For the text-containing cell, return its midpoint in [x, y] coordinate format. 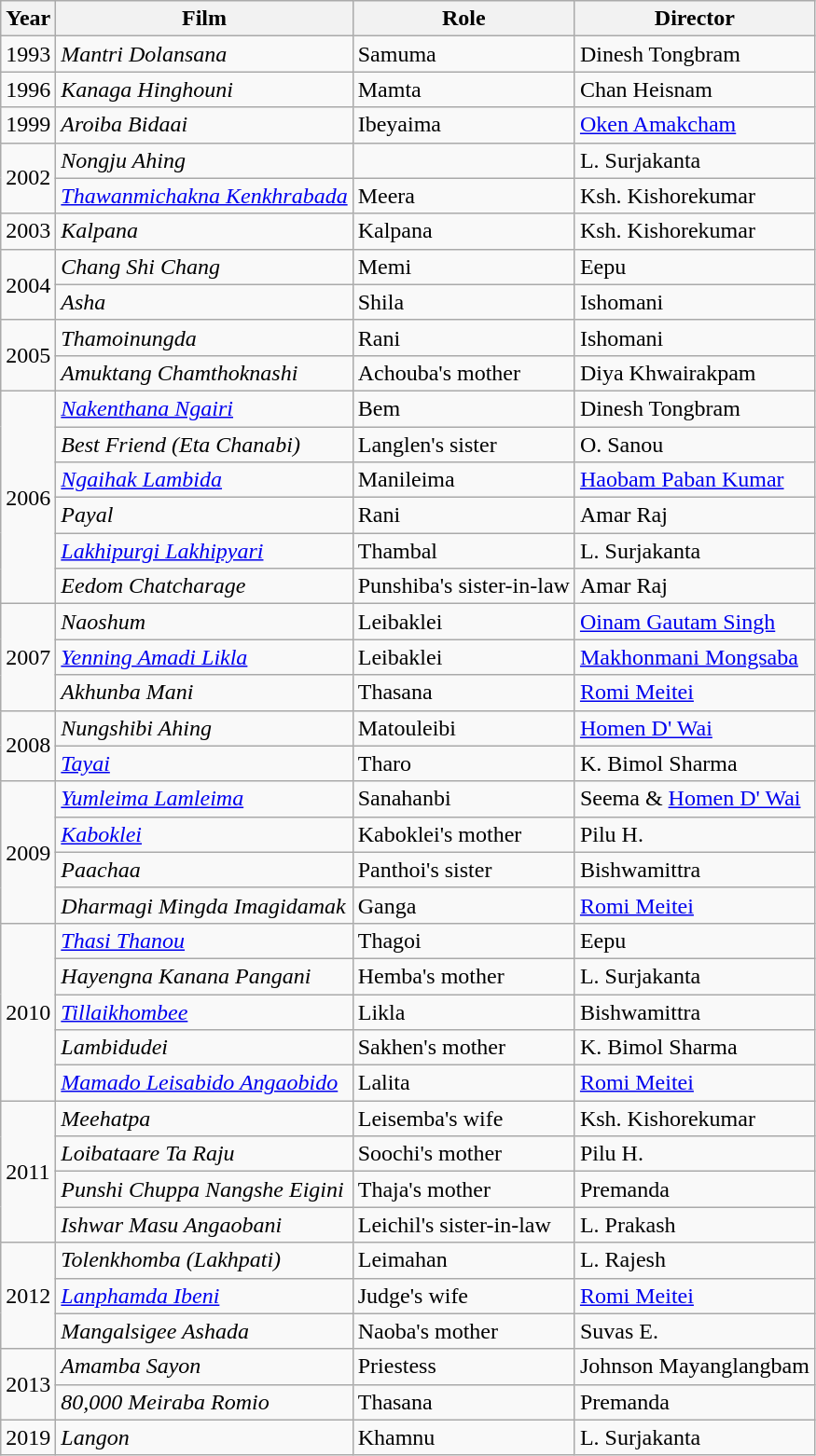
2009 [28, 852]
Asha [204, 302]
O. Sanou [694, 445]
Matouleibi [463, 728]
Johnson Mayanglangbam [694, 1367]
Diya Khwairakpam [694, 373]
2002 [28, 178]
Chan Heisnam [694, 89]
1993 [28, 54]
Achouba's mother [463, 373]
2003 [28, 231]
Lakhipurgi Lakhipyari [204, 551]
Leisemba's wife [463, 1119]
Leimahan [463, 1260]
Lambidudei [204, 1048]
Priestess [463, 1367]
Akhunba Mani [204, 693]
Memi [463, 267]
Hemba's mother [463, 976]
Ibeyaima [463, 125]
Role [463, 19]
Thamoinungda [204, 337]
2007 [28, 657]
2010 [28, 1011]
Nongju Ahing [204, 160]
Paachaa [204, 870]
2012 [28, 1296]
Haobam Paban Kumar [694, 480]
Naoshum [204, 622]
Suvas E. [694, 1331]
Langlen's sister [463, 445]
Film [204, 19]
Thawanmichakna Kenkhrabada [204, 196]
Khamnu [463, 1437]
2005 [28, 355]
Makhonmani Mongsaba [694, 657]
2013 [28, 1384]
Punshi Chuppa Nangshe Eigini [204, 1189]
Ngaihak Lambida [204, 480]
Soochi's mother [463, 1154]
Aroiba Bidaai [204, 125]
2019 [28, 1437]
L. Prakash [694, 1225]
Thaja's mother [463, 1189]
Thambal [463, 551]
2011 [28, 1172]
Kaboklei's mother [463, 834]
Manileima [463, 480]
2008 [28, 746]
Nakenthana Ngairi [204, 408]
Likla [463, 1011]
Nungshibi Ahing [204, 728]
Meera [463, 196]
Homen D' Wai [694, 728]
Mangalsigee Ashada [204, 1331]
Kanaga Hinghouni [204, 89]
Lalita [463, 1083]
Bem [463, 408]
Sakhen's mother [463, 1048]
Judge's wife [463, 1296]
80,000 Meiraba Romio [204, 1402]
Tillaikhombee [204, 1011]
Lanphamda Ibeni [204, 1296]
Thasi Thanou [204, 941]
Tayai [204, 763]
L. Rajesh [694, 1260]
Loibataare Ta Raju [204, 1154]
Director [694, 19]
Samuma [463, 54]
1999 [28, 125]
2004 [28, 284]
Punshiba's sister-in-law [463, 586]
Tharo [463, 763]
Best Friend (Eta Chanabi) [204, 445]
Hayengna Kanana Pangani [204, 976]
Meehatpa [204, 1119]
Naoba's mother [463, 1331]
Ganga [463, 905]
1996 [28, 89]
Yumleima Lamleima [204, 799]
Mamta [463, 89]
Thagoi [463, 941]
Ishwar Masu Angaobani [204, 1225]
Langon [204, 1437]
Oken Amakcham [694, 125]
Amuktang Chamthoknashi [204, 373]
Shila [463, 302]
Oinam Gautam Singh [694, 622]
Chang Shi Chang [204, 267]
Sanahanbi [463, 799]
Mantri Dolansana [204, 54]
Panthoi's sister [463, 870]
Mamado Leisabido Angaobido [204, 1083]
Amamba Sayon [204, 1367]
Tolenkhomba (Lakhpati) [204, 1260]
Payal [204, 515]
Yenning Amadi Likla [204, 657]
Year [28, 19]
Dharmagi Mingda Imagidamak [204, 905]
Kaboklei [204, 834]
Eedom Chatcharage [204, 586]
Leichil's sister-in-law [463, 1225]
Seema & Homen D' Wai [694, 799]
2006 [28, 497]
